Capture the cell that displays the provided text and extract its (x, y) central coordinate. 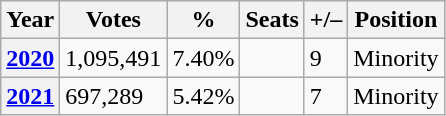
2020 (30, 58)
Seats (272, 20)
Position (396, 20)
2021 (30, 96)
7.40% (204, 58)
Votes (114, 20)
Year (30, 20)
697,289 (114, 96)
5.42% (204, 96)
+/– (326, 20)
1,095,491 (114, 58)
% (204, 20)
9 (326, 58)
7 (326, 96)
